For the text-containing cell, return its midpoint in [x, y] coordinate format. 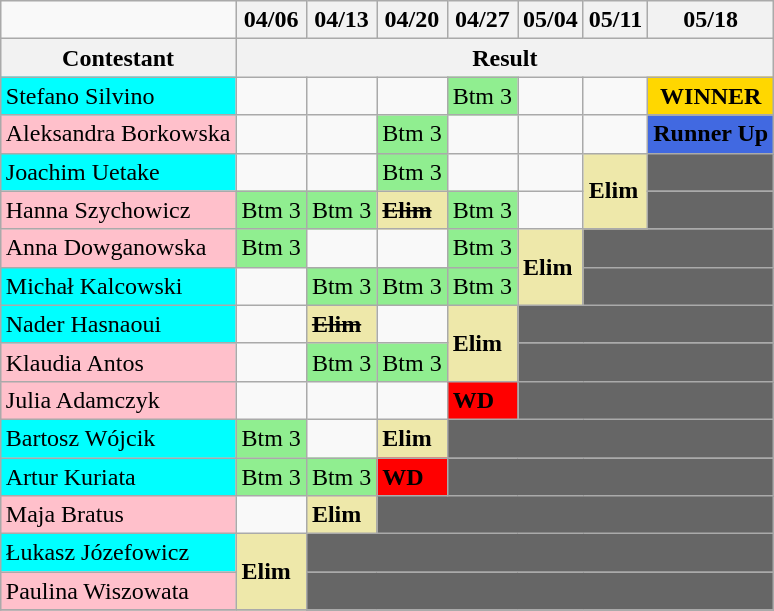
Anna Dowganowska [118, 248]
Result [505, 58]
Maja Bratus [118, 515]
Michał Kalcowski [118, 286]
Klaudia Antos [118, 362]
05/11 [615, 20]
Łukasz Józefowicz [118, 553]
WINNER [711, 96]
Artur Kuriata [118, 477]
05/04 [551, 20]
Aleksandra Borkowska [118, 134]
Contestant [118, 58]
04/20 [412, 20]
Nader Hasnaoui [118, 324]
Runner Up [711, 134]
Joachim Uetake [118, 172]
Stefano Silvino [118, 96]
04/13 [341, 20]
Paulina Wiszowata [118, 591]
Bartosz Wójcik [118, 438]
Julia Adamczyk [118, 400]
05/18 [711, 20]
04/27 [482, 20]
Hanna Szychowicz [118, 210]
04/06 [271, 20]
